Search for the cell housing the specified text and yield its (X, Y) center coordinate. 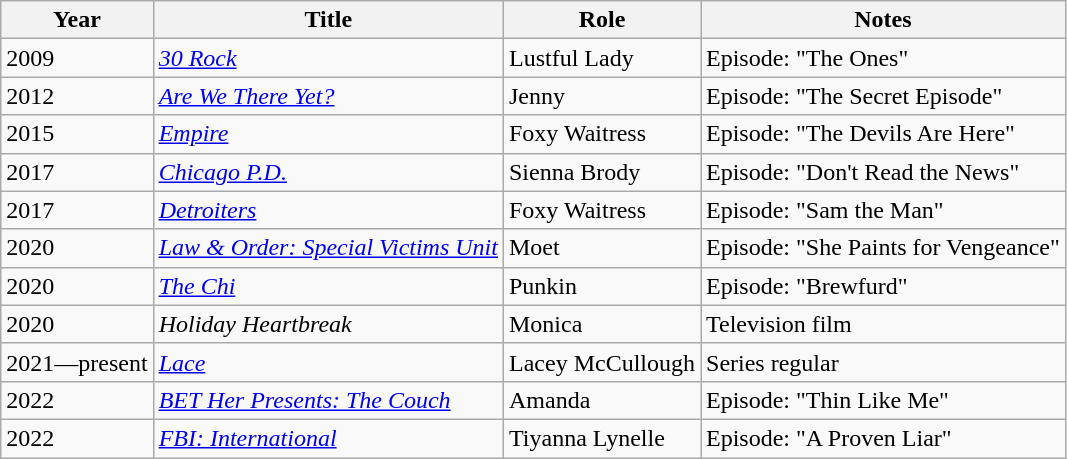
Series regular (882, 362)
Empire (328, 134)
Episode: "The Devils Are Here" (882, 134)
Episode: "Thin Like Me" (882, 400)
Role (602, 20)
Amanda (602, 400)
Title (328, 20)
BET Her Presents: The Couch (328, 400)
Episode: "Don't Read the News" (882, 172)
Television film (882, 324)
The Chi (328, 286)
2015 (77, 134)
Episode: "She Paints for Vengeance" (882, 248)
Notes (882, 20)
Moet (602, 248)
Episode: "The Secret Episode" (882, 96)
Detroiters (328, 210)
2021—present (77, 362)
Holiday Heartbreak (328, 324)
Chicago P.D. (328, 172)
Tiyanna Lynelle (602, 438)
Lace (328, 362)
Episode: "Brewfurd" (882, 286)
2012 (77, 96)
Are We There Yet? (328, 96)
Lustful Lady (602, 58)
Episode: "A Proven Liar" (882, 438)
30 Rock (328, 58)
Lacey McCullough (602, 362)
2009 (77, 58)
Episode: "The Ones" (882, 58)
Punkin (602, 286)
Sienna Brody (602, 172)
Jenny (602, 96)
Law & Order: Special Victims Unit (328, 248)
Year (77, 20)
Monica (602, 324)
Episode: "Sam the Man" (882, 210)
FBI: International (328, 438)
